Output the [X, Y] coordinate of the center of the cell containing the given text.  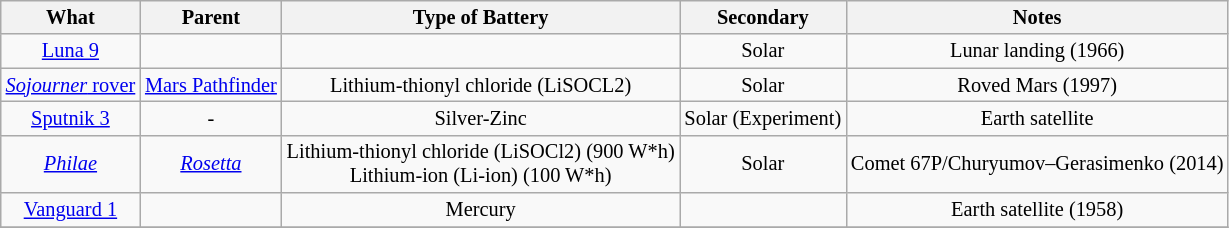
Earth satellite [1037, 118]
Vanguard 1 [70, 210]
Solar (Experiment) [763, 118]
Luna 9 [70, 51]
Lithium-thionyl chloride (LiSOCL2) [481, 85]
Sputnik 3 [70, 118]
Sojourner rover [70, 85]
Earth satellite (1958) [1037, 210]
Parent [211, 17]
Rosetta [211, 164]
Roved Mars (1997) [1037, 85]
Lithium-thionyl chloride (LiSOCl2) (900 W*h)Lithium-ion (Li-ion) (100 W*h) [481, 164]
Mars Pathfinder [211, 85]
Type of Battery [481, 17]
Lunar landing (1966) [1037, 51]
What [70, 17]
Silver-Zinc [481, 118]
Secondary [763, 17]
Comet 67P/Churyumov–Gerasimenko (2014) [1037, 164]
Notes [1037, 17]
- [211, 118]
Philae [70, 164]
Mercury [481, 210]
